Return [X, Y] of the center of cell containing provided text 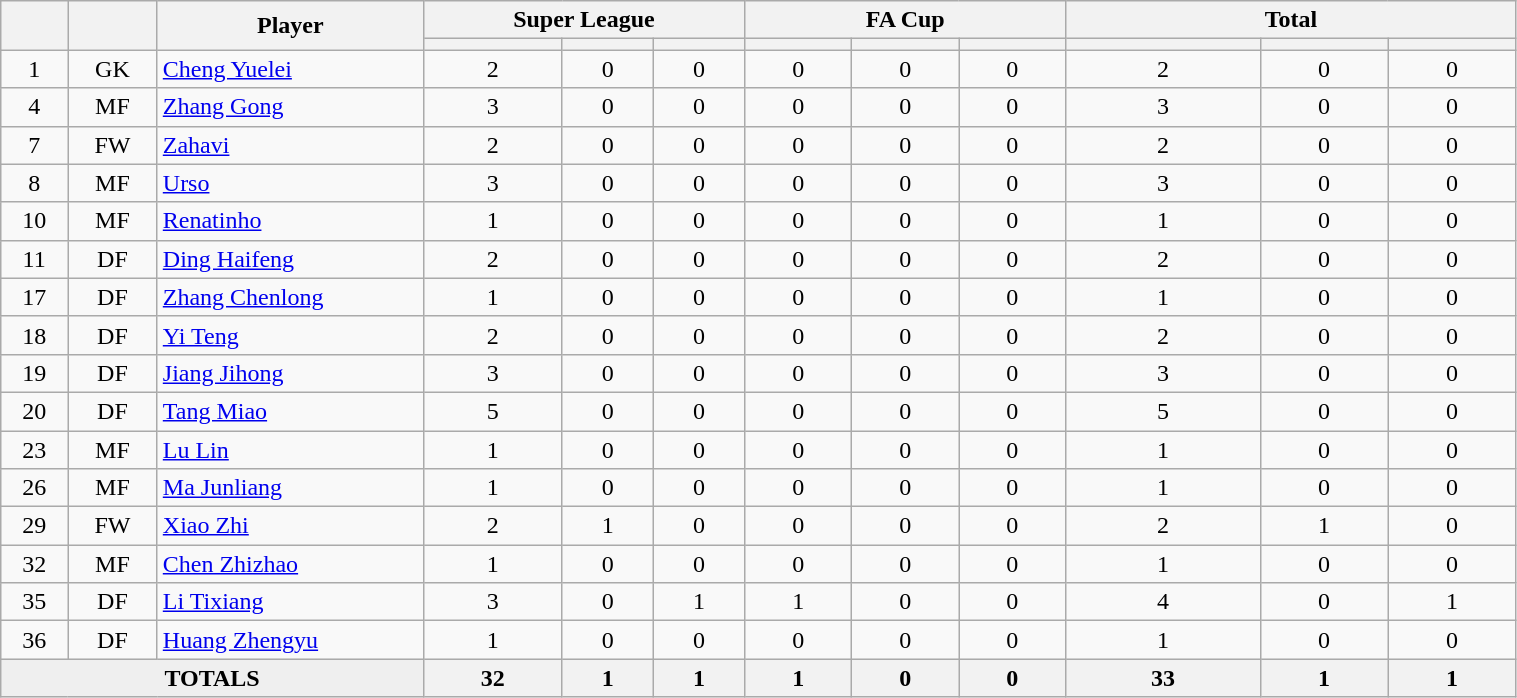
33 [1163, 678]
26 [34, 488]
17 [34, 297]
Total [1291, 20]
36 [34, 640]
Renatinho [290, 221]
Ding Haifeng [290, 259]
Ma Junliang [290, 488]
Huang Zhengyu [290, 640]
7 [34, 145]
Jiang Jihong [290, 373]
TOTALS [212, 678]
FA Cup [906, 20]
35 [34, 602]
Cheng Yuelei [290, 69]
Chen Zhizhao [290, 564]
10 [34, 221]
Player [290, 26]
Zhang Chenlong [290, 297]
Super League [584, 20]
Li Tixiang [290, 602]
Zahavi [290, 145]
Lu Lin [290, 449]
GK [113, 69]
Yi Teng [290, 335]
29 [34, 526]
Urso [290, 183]
Tang Miao [290, 411]
19 [34, 373]
20 [34, 411]
11 [34, 259]
Zhang Gong [290, 107]
8 [34, 183]
18 [34, 335]
Xiao Zhi [290, 526]
23 [34, 449]
